For the text-containing cell, return its midpoint in [X, Y] coordinate format. 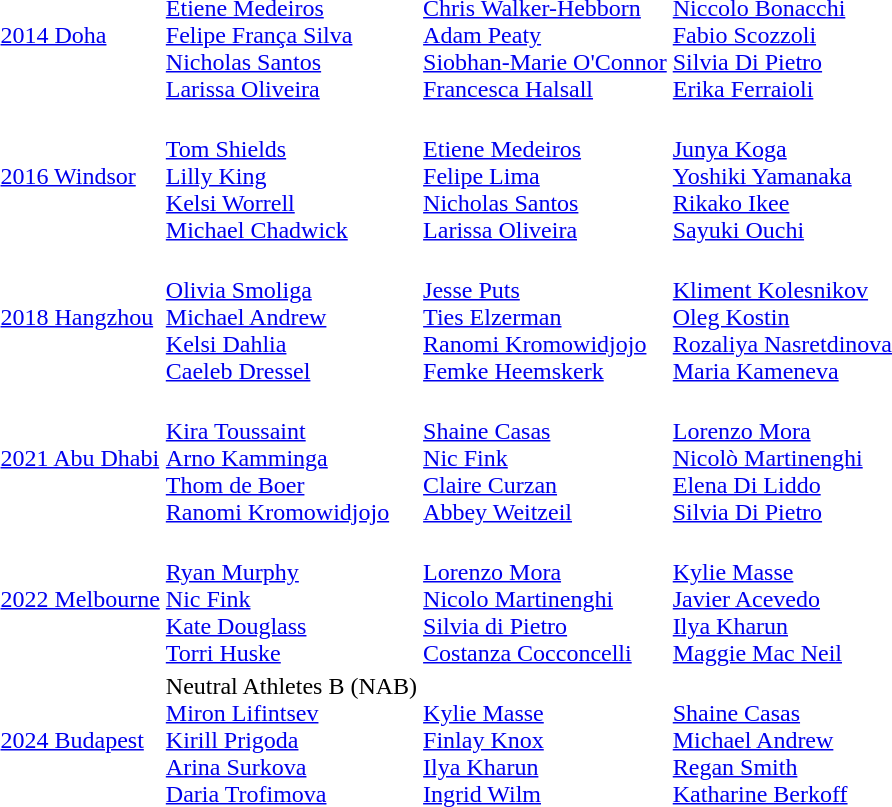
Shaine CasasNic FinkClaire CurzanAbbey Weitzeil [546, 458]
Ryan MurphyNic FinkKate DouglassTorri Huske [291, 599]
Etiene MedeirosFelipe LimaNicholas SantosLarissa Oliveira [546, 176]
Kira ToussaintArno KammingaThom de BoerRanomi Kromowidjojo [291, 458]
Lorenzo MoraNicolo MartinenghiSilvia di PietroCostanza Cocconcelli [546, 599]
Tom ShieldsLilly KingKelsi WorrellMichael Chadwick [291, 176]
Jesse PutsTies ElzermanRanomi KromowidjojoFemke Heemskerk [546, 317]
Olivia SmoligaMichael AndrewKelsi DahliaCaeleb Dressel [291, 317]
